Detect which cell encompasses the target text, then output its (x, y) center coordinate. 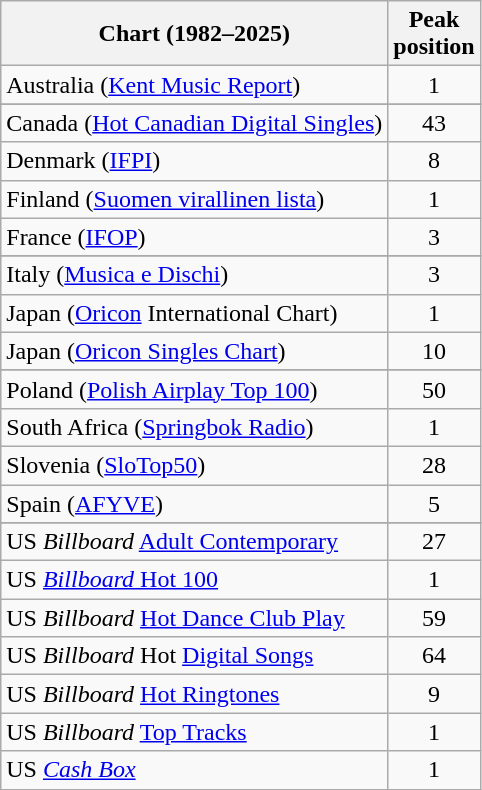
US Billboard Hot Digital Songs (194, 656)
Spain (AFYVE) (194, 503)
5 (434, 503)
US Billboard Hot 100 (194, 580)
27 (434, 542)
Italy (Musica e Dischi) (194, 275)
US Billboard Hot Ringtones (194, 694)
10 (434, 351)
Poland (Polish Airplay Top 100) (194, 389)
8 (434, 161)
Chart (1982–2025) (194, 34)
9 (434, 694)
28 (434, 465)
US Billboard Top Tracks (194, 732)
43 (434, 123)
59 (434, 618)
64 (434, 656)
Peakposition (434, 34)
Japan (Oricon International Chart) (194, 313)
US Cash Box (194, 770)
France (IFOP) (194, 237)
Australia (Kent Music Report) (194, 85)
Finland (Suomen virallinen lista) (194, 199)
Canada (Hot Canadian Digital Singles) (194, 123)
Slovenia (SloTop50) (194, 465)
50 (434, 389)
Denmark (IFPI) (194, 161)
US Billboard Adult Contemporary (194, 542)
South Africa (Springbok Radio) (194, 427)
Japan (Oricon Singles Chart) (194, 351)
US Billboard Hot Dance Club Play (194, 618)
